Find where the given text appears and provide that cell's center as [X, Y] coordinate. 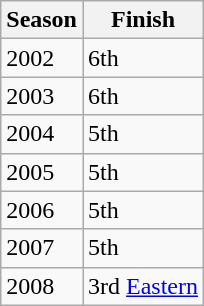
2005 [42, 172]
2007 [42, 248]
2003 [42, 96]
2004 [42, 134]
2008 [42, 286]
3rd Eastern [142, 286]
2006 [42, 210]
2002 [42, 58]
Finish [142, 20]
Season [42, 20]
